Scan for the cell matching the given text and deliver its [X, Y] coordinate at center. 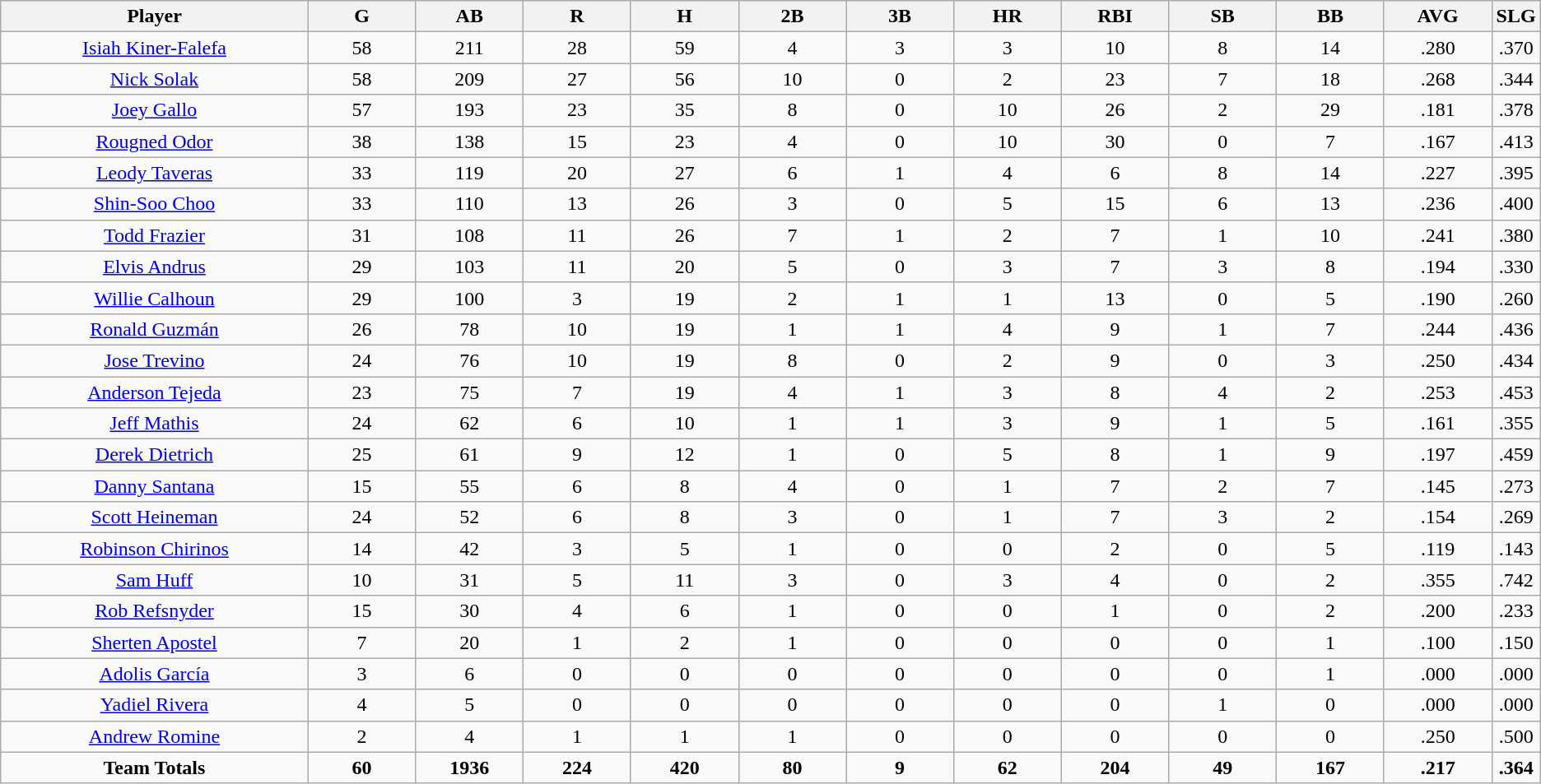
224 [578, 768]
.154 [1437, 517]
.364 [1516, 768]
12 [685, 455]
.395 [1516, 173]
.217 [1437, 768]
.413 [1516, 141]
Sam Huff [155, 580]
35 [685, 110]
Jose Trevino [155, 360]
.100 [1437, 643]
75 [469, 392]
.260 [1516, 298]
Rougned Odor [155, 141]
57 [362, 110]
.500 [1516, 736]
.380 [1516, 235]
.190 [1437, 298]
.194 [1437, 267]
Yadiel Rivera [155, 705]
60 [362, 768]
Scott Heineman [155, 517]
.268 [1437, 79]
.273 [1516, 486]
3B [901, 16]
.434 [1516, 360]
.280 [1437, 48]
.742 [1516, 580]
108 [469, 235]
1936 [469, 768]
BB [1330, 16]
.253 [1437, 392]
G [362, 16]
42 [469, 549]
.453 [1516, 392]
.227 [1437, 173]
78 [469, 329]
Danny Santana [155, 486]
211 [469, 48]
Joey Gallo [155, 110]
Derek Dietrich [155, 455]
100 [469, 298]
.436 [1516, 329]
.197 [1437, 455]
Willie Calhoun [155, 298]
Anderson Tejeda [155, 392]
Player [155, 16]
38 [362, 141]
Andrew Romine [155, 736]
.459 [1516, 455]
AVG [1437, 16]
.344 [1516, 79]
.145 [1437, 486]
.244 [1437, 329]
Todd Frazier [155, 235]
HR [1008, 16]
420 [685, 768]
Shin-Soo Choo [155, 204]
.181 [1437, 110]
RBI [1115, 16]
.241 [1437, 235]
.119 [1437, 549]
Elvis Andrus [155, 267]
103 [469, 267]
Ronald Guzmán [155, 329]
.233 [1516, 611]
SB [1223, 16]
2B [792, 16]
.370 [1516, 48]
55 [469, 486]
167 [1330, 768]
80 [792, 768]
.167 [1437, 141]
25 [362, 455]
Adolis García [155, 674]
56 [685, 79]
18 [1330, 79]
.400 [1516, 204]
Team Totals [155, 768]
76 [469, 360]
.378 [1516, 110]
Robinson Chirinos [155, 549]
.200 [1437, 611]
Sherten Apostel [155, 643]
138 [469, 141]
.330 [1516, 267]
204 [1115, 768]
110 [469, 204]
Isiah Kiner-Falefa [155, 48]
AB [469, 16]
.150 [1516, 643]
61 [469, 455]
H [685, 16]
52 [469, 517]
49 [1223, 768]
.269 [1516, 517]
209 [469, 79]
.161 [1437, 424]
Jeff Mathis [155, 424]
Nick Solak [155, 79]
119 [469, 173]
59 [685, 48]
.143 [1516, 549]
R [578, 16]
Rob Refsnyder [155, 611]
Leody Taveras [155, 173]
.236 [1437, 204]
SLG [1516, 16]
193 [469, 110]
28 [578, 48]
